Locate the cell with the specified text and output its (x, y) center coordinate. 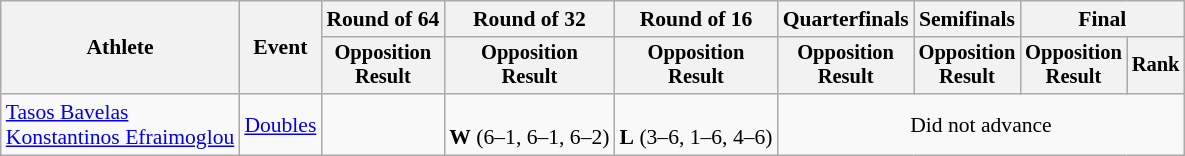
Round of 16 (696, 19)
W (6–1, 6–1, 6–2) (529, 124)
Quarterfinals (846, 19)
Tasos BavelasKonstantinos Efraimoglou (120, 124)
Round of 32 (529, 19)
Did not advance (982, 124)
Athlete (120, 48)
L (3–6, 1–6, 4–6) (696, 124)
Rank (1156, 66)
Final (1102, 19)
Event (280, 48)
Round of 64 (382, 19)
Semifinals (968, 19)
Doubles (280, 124)
